Return (X, Y) of the center of cell containing provided text 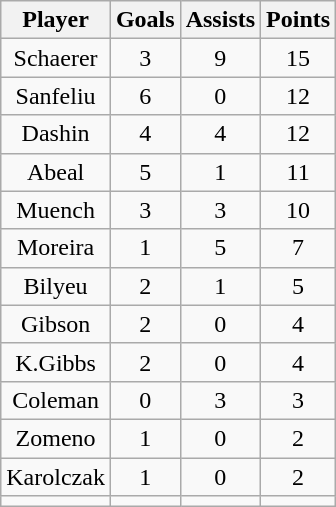
Coleman (56, 400)
Bilyeu (56, 286)
Zomeno (56, 438)
Dashin (56, 134)
Schaerer (56, 58)
Gibson (56, 324)
Assists (220, 20)
11 (298, 172)
Karolczak (56, 477)
Moreira (56, 248)
15 (298, 58)
Sanfeliu (56, 96)
K.Gibbs (56, 362)
Points (298, 20)
10 (298, 210)
Muench (56, 210)
9 (220, 58)
Abeal (56, 172)
6 (145, 96)
7 (298, 248)
Player (56, 20)
Goals (145, 20)
